Identify which cell holds the provided text, then report its (x, y) central coordinate. 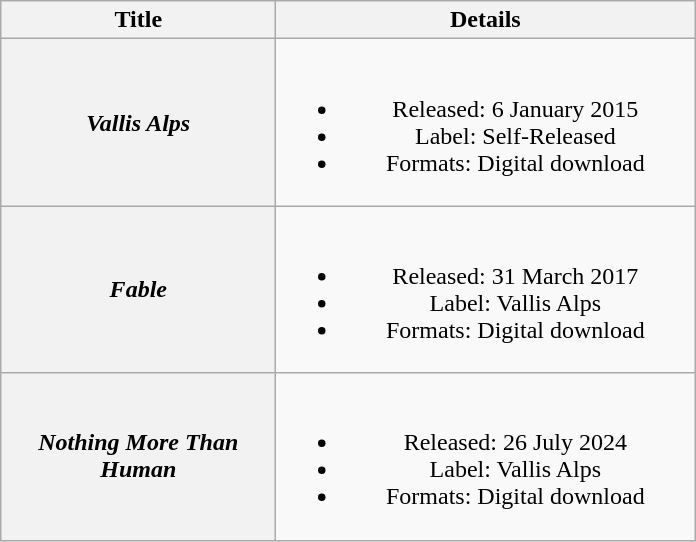
Nothing More Than Human (138, 456)
Released: 31 March 2017Label: Vallis AlpsFormats: Digital download (486, 290)
Released: 26 July 2024Label: Vallis AlpsFormats: Digital download (486, 456)
Fable (138, 290)
Released: 6 January 2015Label: Self-ReleasedFormats: Digital download (486, 122)
Title (138, 20)
Vallis Alps (138, 122)
Details (486, 20)
